From the cell containing the given text, extract its center point as (X, Y) coordinate. 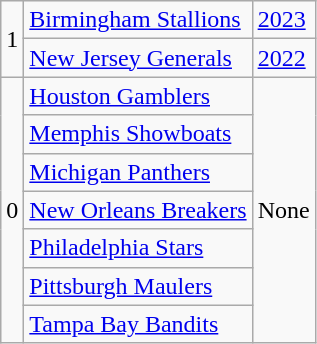
Houston Gamblers (138, 96)
1 (12, 39)
Birmingham Stallions (138, 20)
Michigan Panthers (138, 172)
2023 (284, 20)
Memphis Showboats (138, 134)
New Jersey Generals (138, 58)
Philadelphia Stars (138, 248)
None (284, 210)
0 (12, 210)
New Orleans Breakers (138, 210)
Tampa Bay Bandits (138, 324)
2022 (284, 58)
Pittsburgh Maulers (138, 286)
